Find where the given text appears and provide that cell's center as (X, Y) coordinate. 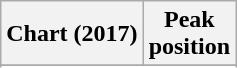
Peakposition (189, 34)
Chart (2017) (72, 34)
